Identify which cell holds the provided text, then report its [x, y] central coordinate. 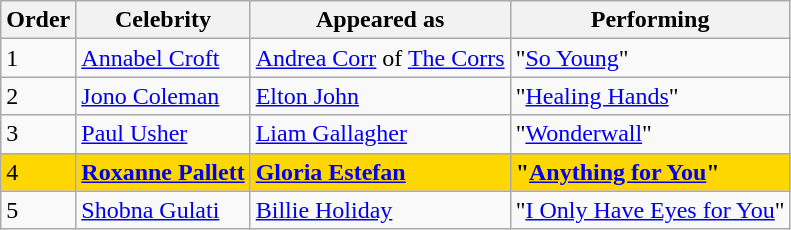
3 [38, 134]
4 [38, 172]
2 [38, 96]
Paul Usher [163, 134]
5 [38, 210]
"Wonderwall" [650, 134]
Appeared as [380, 20]
"I Only Have Eyes for You" [650, 210]
Shobna Gulati [163, 210]
Performing [650, 20]
Roxanne Pallett [163, 172]
Elton John [380, 96]
Order [38, 20]
Liam Gallagher [380, 134]
Annabel Croft [163, 58]
Gloria Estefan [380, 172]
Celebrity [163, 20]
"So Young" [650, 58]
Jono Coleman [163, 96]
"Anything for You" [650, 172]
Andrea Corr of The Corrs [380, 58]
Billie Holiday [380, 210]
"Healing Hands" [650, 96]
1 [38, 58]
